Extract the [x, y] coordinate from the center of the cell holding the provided text.  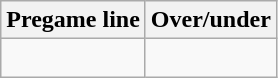
Pregame line [74, 20]
Over/under [210, 20]
